Return (x, y) of the center of cell containing provided text 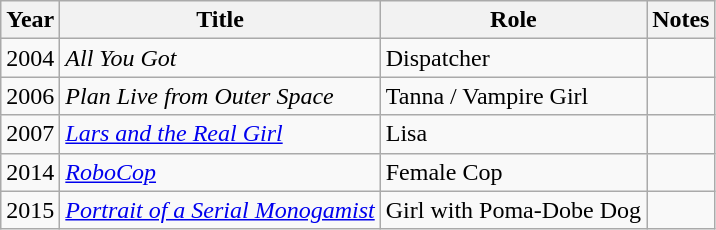
Girl with Poma-Dobe Dog (513, 210)
Tanna / Vampire Girl (513, 96)
Lars and the Real Girl (220, 134)
2006 (30, 96)
Female Cop (513, 172)
Year (30, 20)
2007 (30, 134)
2014 (30, 172)
RoboCop (220, 172)
Lisa (513, 134)
All You Got (220, 58)
2015 (30, 210)
Role (513, 20)
Notes (681, 20)
Plan Live from Outer Space (220, 96)
2004 (30, 58)
Title (220, 20)
Dispatcher (513, 58)
Portrait of a Serial Monogamist (220, 210)
